Identify which cell holds the provided text, then report its [x, y] central coordinate. 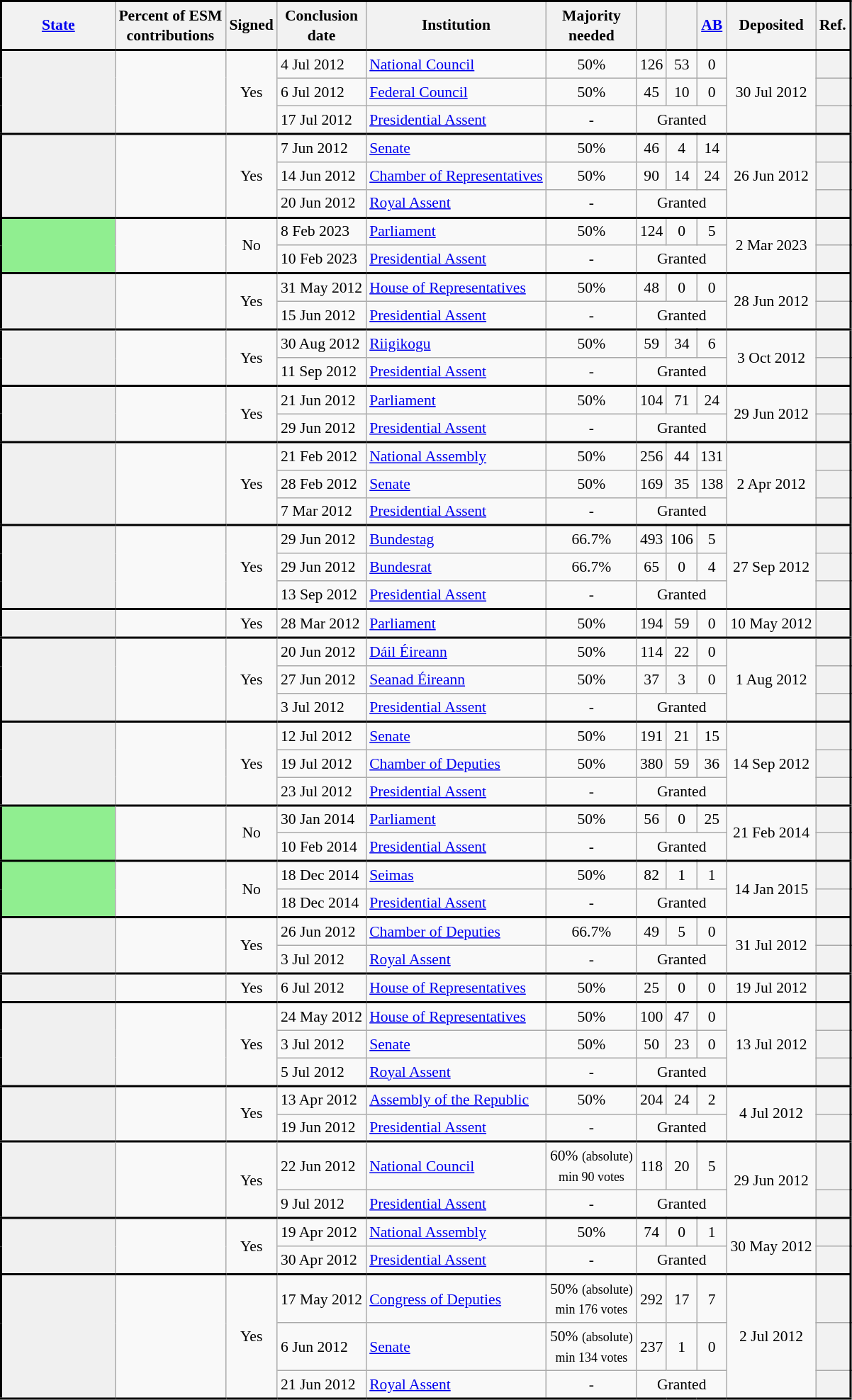
13 Sep 2012 [322, 596]
7 Mar 2012 [322, 512]
47 [682, 1017]
Percent of ESMcontributions [170, 26]
19 Jun 2012 [322, 1128]
Assembly of the Republic [456, 1100]
Riigikogu [456, 344]
30 Apr 2012 [322, 1261]
Federal Council [456, 92]
53 [682, 64]
104 [652, 400]
131 [712, 456]
169 [652, 485]
21 Feb 2014 [771, 833]
14 Jan 2015 [771, 890]
124 [652, 232]
118 [652, 1166]
50 [652, 1044]
56 [652, 820]
Deposited [771, 26]
6 Jun 2012 [322, 1348]
48 [652, 288]
11 Sep 2012 [322, 372]
9 Jul 2012 [322, 1204]
14 Jun 2012 [322, 176]
22 Jun 2012 [322, 1166]
12 Jul 2012 [322, 736]
237 [652, 1348]
30 Aug 2012 [322, 344]
7 [712, 1299]
100 [652, 1017]
24 May 2012 [322, 1017]
Seimas [456, 876]
493 [652, 540]
10 May 2012 [771, 623]
90 [652, 176]
292 [652, 1299]
50% (absolute) min 176 votes [591, 1299]
Congress of Deputies [456, 1299]
Seanad Éireann [456, 680]
3 Oct 2012 [771, 359]
194 [652, 623]
15 [712, 736]
35 [682, 485]
5 Jul 2012 [322, 1072]
256 [652, 456]
36 [712, 764]
106 [682, 540]
20 [682, 1166]
27 Sep 2012 [771, 568]
State [58, 26]
Bundestag [456, 540]
126 [652, 64]
49 [652, 932]
28 Feb 2012 [322, 485]
191 [652, 736]
71 [682, 400]
2 Apr 2012 [771, 484]
1 Aug 2012 [771, 680]
21 [682, 736]
Dáil Éireann [456, 653]
31 May 2012 [322, 288]
74 [652, 1233]
34 [682, 344]
6 [712, 344]
60% (absolute) min 90 votes [591, 1166]
Institution [456, 26]
13 Apr 2012 [322, 1100]
22 [682, 653]
2 Jul 2012 [771, 1337]
30 Jan 2014 [322, 820]
2 Mar 2023 [771, 245]
44 [682, 456]
13 Jul 2012 [771, 1044]
7 Jun 2012 [322, 148]
10 Feb 2023 [322, 260]
17 [682, 1299]
19 Apr 2012 [322, 1233]
Conclusion date [322, 26]
114 [652, 653]
28 Mar 2012 [322, 623]
Majority needed [591, 26]
Signed [251, 26]
31 Jul 2012 [771, 945]
27 Jun 2012 [322, 680]
30 Jul 2012 [771, 92]
380 [652, 764]
28 Jun 2012 [771, 302]
15 Jun 2012 [322, 316]
204 [652, 1100]
3 [682, 680]
Ref. [834, 26]
65 [652, 568]
46 [652, 148]
AB [712, 26]
10 Feb 2014 [322, 847]
45 [652, 92]
2 [712, 1100]
8 Feb 2023 [322, 232]
17 Jul 2012 [322, 120]
10 [682, 92]
23 Jul 2012 [322, 791]
50% (absolute) min 134 votes [591, 1348]
Bundesrat [456, 568]
82 [652, 876]
30 May 2012 [771, 1247]
17 May 2012 [322, 1299]
138 [712, 485]
14 Sep 2012 [771, 764]
23 [682, 1044]
21 Feb 2012 [322, 456]
37 [652, 680]
Chamber of Representatives [456, 176]
